Determine the (x, y) coordinate at the center of the cell enclosing the given text.  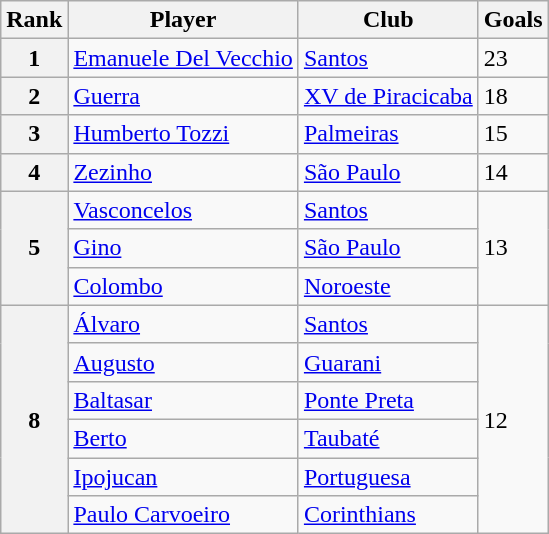
Guerra (184, 96)
Colombo (184, 286)
Gino (184, 248)
Humberto Tozzi (184, 134)
Emanuele Del Vecchio (184, 58)
12 (513, 419)
5 (34, 248)
Corinthians (388, 515)
Taubaté (388, 438)
Palmeiras (388, 134)
8 (34, 419)
Álvaro (184, 324)
XV de Piracicaba (388, 96)
Goals (513, 20)
Guarani (388, 362)
14 (513, 172)
Portuguesa (388, 477)
15 (513, 134)
Berto (184, 438)
3 (34, 134)
Vasconcelos (184, 210)
Augusto (184, 362)
2 (34, 96)
Paulo Carvoeiro (184, 515)
Baltasar (184, 400)
Player (184, 20)
Noroeste (388, 286)
4 (34, 172)
1 (34, 58)
Club (388, 20)
23 (513, 58)
Rank (34, 20)
Zezinho (184, 172)
18 (513, 96)
Ipojucan (184, 477)
13 (513, 248)
Ponte Preta (388, 400)
